For the text-containing cell, return its midpoint in [X, Y] coordinate format. 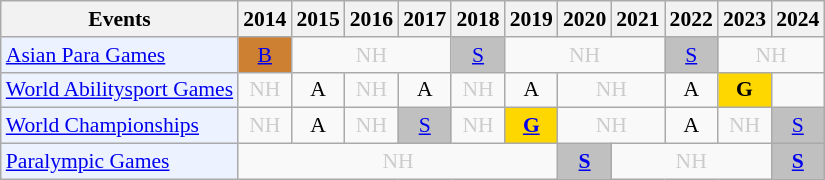
2019 [532, 19]
2015 [318, 19]
2024 [798, 19]
2016 [372, 19]
World Championships [120, 126]
World Abilitysport Games [120, 90]
2022 [692, 19]
2017 [424, 19]
B [264, 55]
2021 [638, 19]
Events [120, 19]
Asian Para Games [120, 55]
2018 [478, 19]
2023 [744, 19]
Paralympic Games [120, 162]
2014 [264, 19]
2020 [584, 19]
